Identify which cell holds the provided text, then report its (X, Y) central coordinate. 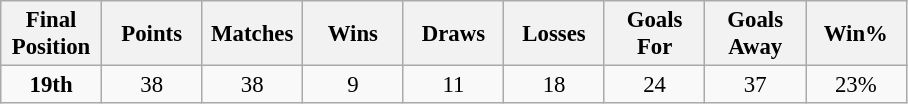
Final Position (52, 34)
Win% (856, 34)
9 (354, 85)
11 (454, 85)
Wins (354, 34)
24 (654, 85)
18 (554, 85)
23% (856, 85)
Matches (252, 34)
Losses (554, 34)
Goals For (654, 34)
37 (756, 85)
Points (152, 34)
Draws (454, 34)
19th (52, 85)
Goals Away (756, 34)
